Determine the [x, y] coordinate at the center of the cell enclosing the given text.  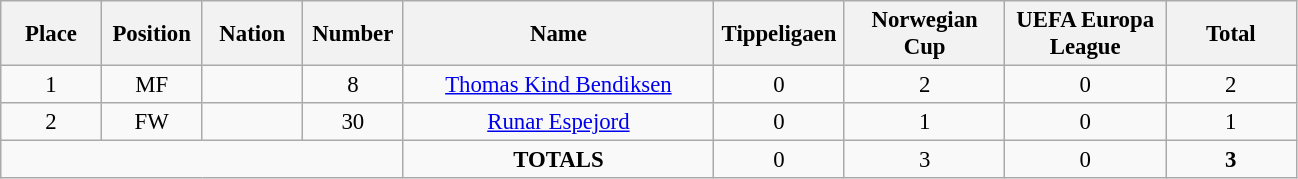
MF [152, 85]
Number [354, 34]
Thomas Kind Bendiksen [558, 85]
Tippeligaen [780, 34]
Total [1232, 34]
Position [152, 34]
Name [558, 34]
TOTALS [558, 160]
Norwegian Cup [924, 34]
Runar Espejord [558, 122]
Place [52, 34]
Nation [252, 34]
8 [354, 85]
30 [354, 122]
FW [152, 122]
UEFA Europa League [1086, 34]
